Scan for the cell matching the given text and deliver its (X, Y) coordinate at center. 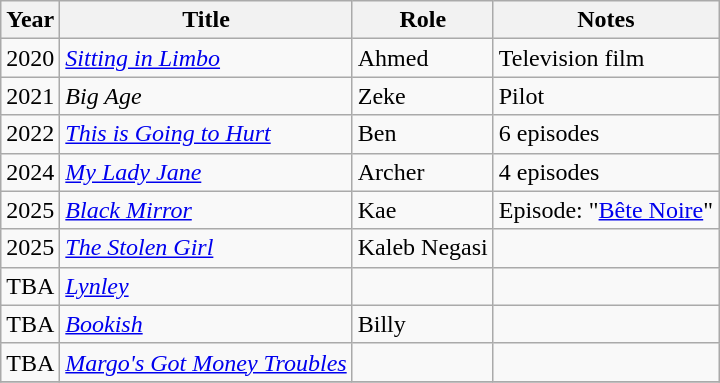
Title (206, 20)
6 episodes (606, 134)
Billy (422, 324)
The Stolen Girl (206, 248)
2021 (30, 96)
Kae (422, 210)
Big Age (206, 96)
My Lady Jane (206, 172)
Ahmed (422, 58)
4 episodes (606, 172)
Notes (606, 20)
Bookish (206, 324)
Role (422, 20)
Black Mirror (206, 210)
Kaleb Negasi (422, 248)
2022 (30, 134)
Lynley (206, 286)
Zeke (422, 96)
This is Going to Hurt (206, 134)
2024 (30, 172)
Year (30, 20)
Episode: "Bête Noire" (606, 210)
Ben (422, 134)
Sitting in Limbo (206, 58)
Pilot (606, 96)
Archer (422, 172)
Television film (606, 58)
Margo's Got Money Troubles (206, 362)
2020 (30, 58)
